Capture the cell that displays the provided text and extract its (x, y) central coordinate. 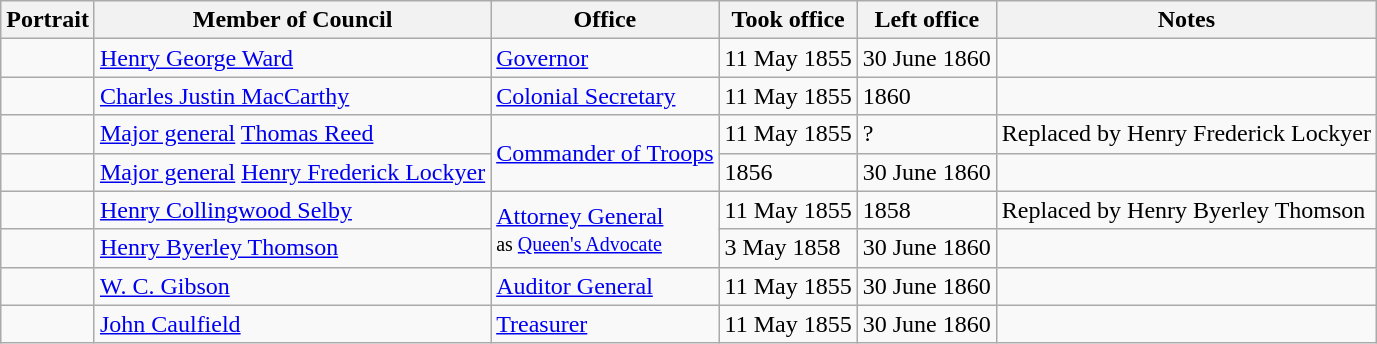
? (926, 134)
Portrait (48, 20)
Member of Council (292, 20)
Took office (788, 20)
Colonial Secretary (605, 96)
Treasurer (605, 324)
Notes (1186, 20)
Auditor General (605, 286)
Replaced by Henry Byerley Thomson (1186, 210)
Major general Thomas Reed (292, 134)
Henry George Ward (292, 58)
Commander of Troops (605, 153)
Henry Byerley Thomson (292, 248)
Major general Henry Frederick Lockyer (292, 172)
Governor (605, 58)
3 May 1858 (788, 248)
1858 (926, 210)
1860 (926, 96)
Henry Collingwood Selby (292, 210)
Left office (926, 20)
Office (605, 20)
W. C. Gibson (292, 286)
Charles Justin MacCarthy (292, 96)
Attorney Generalas Queen's Advocate (605, 229)
Replaced by Henry Frederick Lockyer (1186, 134)
1856 (788, 172)
John Caulfield (292, 324)
